Provide the (x, y) coordinate of the cell's center where the given text is located.  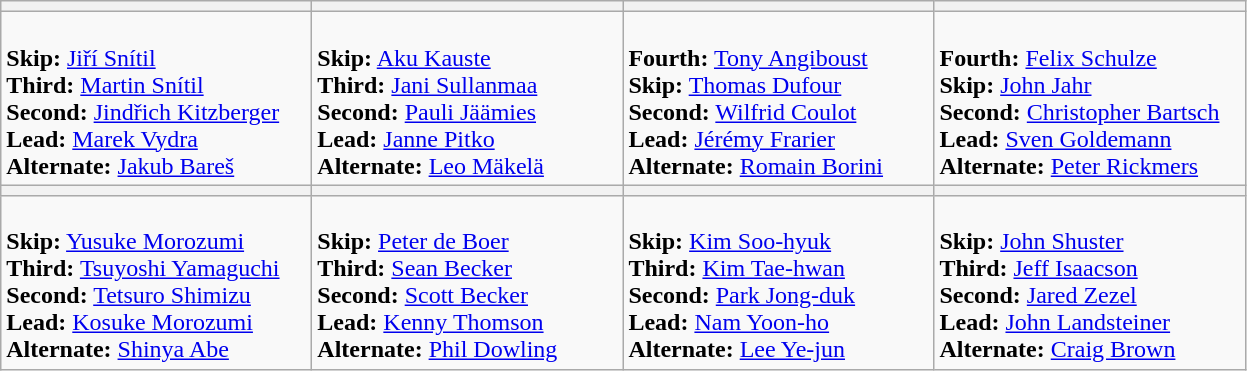
Skip: Yusuke Morozumi Third: Tsuyoshi Yamaguchi Second: Tetsuro Shimizu Lead: Kosuke Morozumi Alternate: Shinya Abe (156, 282)
Skip: Aku Kauste Third: Jani Sullanmaa Second: Pauli Jäämies Lead: Janne Pitko Alternate: Leo Mäkelä (468, 98)
Skip: Jiří Snítil Third: Martin Snítil Second: Jindřich Kitzberger Lead: Marek Vydra Alternate: Jakub Bareš (156, 98)
Fourth: Tony Angiboust Skip: Thomas Dufour Second: Wilfrid Coulot Lead: Jérémy Frarier Alternate: Romain Borini (778, 98)
Skip: John Shuster Third: Jeff Isaacson Second: Jared Zezel Lead: John Landsteiner Alternate: Craig Brown (1090, 282)
Skip: Peter de Boer Third: Sean Becker Second: Scott Becker Lead: Kenny Thomson Alternate: Phil Dowling (468, 282)
Fourth: Felix Schulze Skip: John Jahr Second: Christopher Bartsch Lead: Sven Goldemann Alternate: Peter Rickmers (1090, 98)
Skip: Kim Soo-hyuk Third: Kim Tae-hwan Second: Park Jong-duk Lead: Nam Yoon-ho Alternate: Lee Ye-jun (778, 282)
